Detect which cell encompasses the target text, then output its [X, Y] center coordinate. 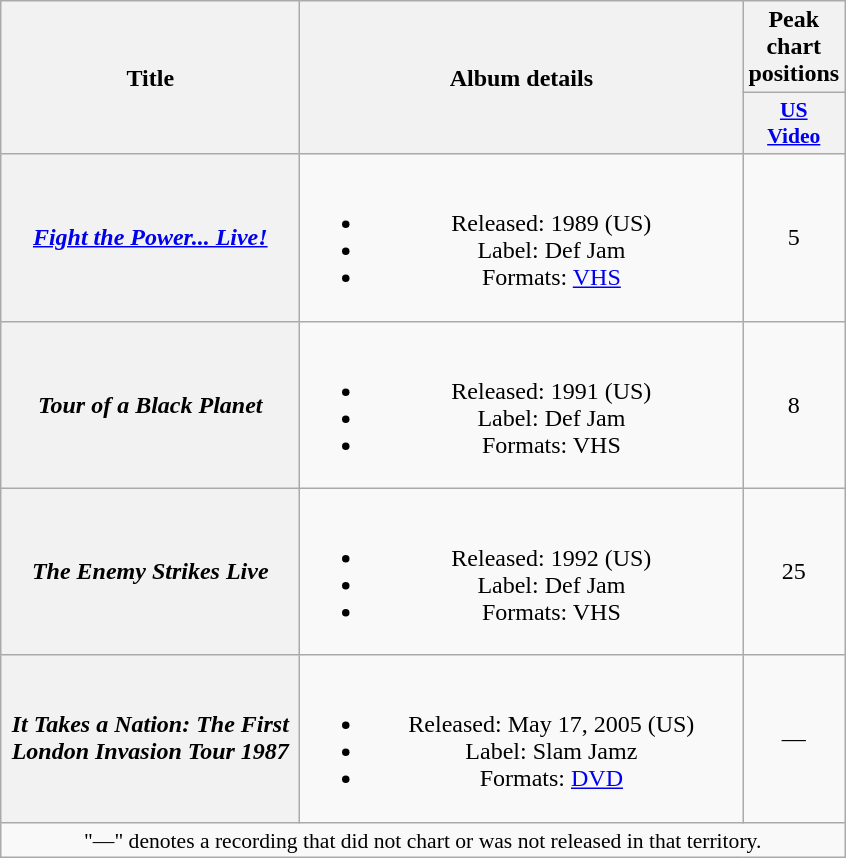
"—" denotes a recording that did not chart or was not released in that territory. [423, 840]
Fight the Power... Live! [150, 238]
Tour of a Black Planet [150, 404]
Peak chart positions [794, 47]
25 [794, 572]
It Takes a Nation: The First London Invasion Tour 1987 [150, 738]
Title [150, 78]
Released: 1991 (US)Label: Def JamFormats: VHS [522, 404]
Released: 1989 (US)Label: Def JamFormats: VHS [522, 238]
5 [794, 238]
Released: May 17, 2005 (US)Label: Slam JamzFormats: DVD [522, 738]
— [794, 738]
8 [794, 404]
USVideo [794, 124]
Released: 1992 (US)Label: Def JamFormats: VHS [522, 572]
Album details [522, 78]
The Enemy Strikes Live [150, 572]
